Scan for the cell matching the given text and deliver its [X, Y] coordinate at center. 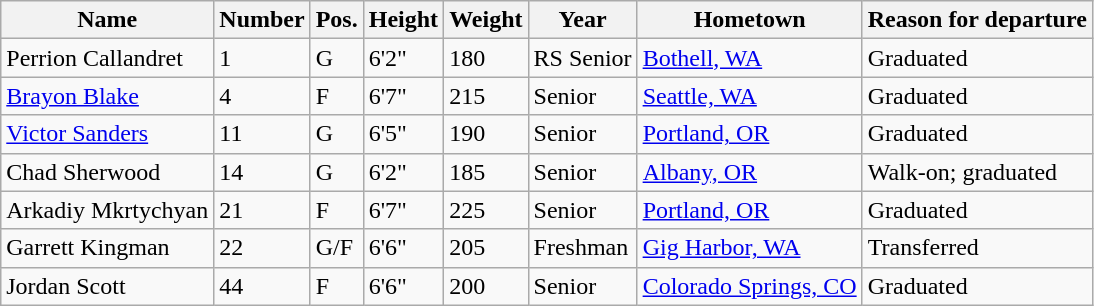
225 [486, 210]
14 [262, 172]
1 [262, 58]
Jordan Scott [108, 286]
Victor Sanders [108, 134]
Seattle, WA [750, 96]
205 [486, 248]
190 [486, 134]
Year [582, 20]
RS Senior [582, 58]
180 [486, 58]
6'5" [403, 134]
Colorado Springs, CO [750, 286]
11 [262, 134]
Brayon Blake [108, 96]
Arkadiy Mkrtychyan [108, 210]
21 [262, 210]
200 [486, 286]
44 [262, 286]
4 [262, 96]
G/F [336, 248]
Walk-on; graduated [977, 172]
Reason for departure [977, 20]
Garrett Kingman [108, 248]
Name [108, 20]
Chad Sherwood [108, 172]
Perrion Callandret [108, 58]
215 [486, 96]
Pos. [336, 20]
185 [486, 172]
Transferred [977, 248]
Gig Harbor, WA [750, 248]
Height [403, 20]
Number [262, 20]
Albany, OR [750, 172]
Hometown [750, 20]
Weight [486, 20]
22 [262, 248]
Bothell, WA [750, 58]
Freshman [582, 248]
